Return (X, Y) of the center of cell containing provided text 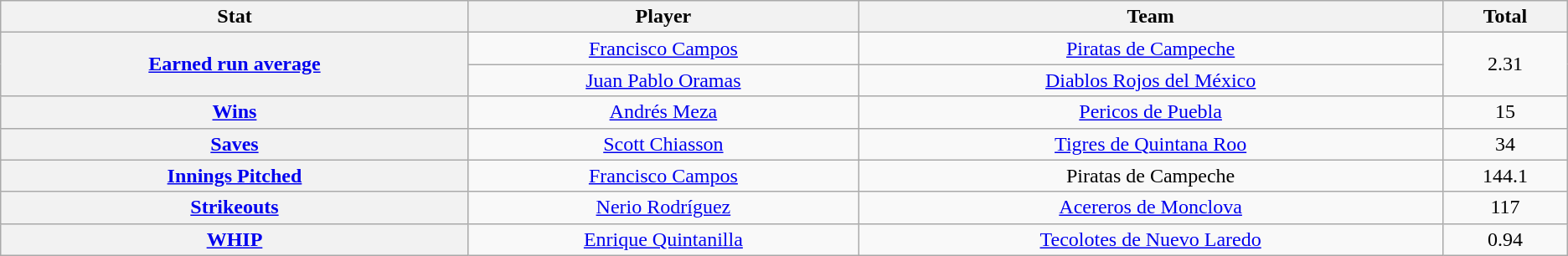
Total (1506, 17)
Enrique Quintanilla (663, 239)
Tecolotes de Nuevo Laredo (1151, 239)
Wins (235, 112)
WHIP (235, 239)
Stat (235, 17)
15 (1506, 112)
Andrés Meza (663, 112)
Juan Pablo Oramas (663, 80)
Strikeouts (235, 207)
Nerio Rodríguez (663, 207)
34 (1506, 144)
Player (663, 17)
Scott Chiasson (663, 144)
Tigres de Quintana Roo (1151, 144)
Innings Pitched (235, 176)
0.94 (1506, 239)
Earned run average (235, 64)
Saves (235, 144)
Team (1151, 17)
Pericos de Puebla (1151, 112)
2.31 (1506, 64)
Acereros de Monclova (1151, 207)
144.1 (1506, 176)
117 (1506, 207)
Diablos Rojos del México (1151, 80)
